For the text-containing cell, return its midpoint in [x, y] coordinate format. 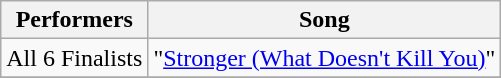
All 6 Finalists [74, 58]
Song [324, 20]
"Stronger (What Doesn't Kill You)" [324, 58]
Performers [74, 20]
